Scan for the cell matching the given text and deliver its [X, Y] coordinate at center. 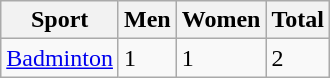
2 [298, 58]
Total [298, 20]
Sport [60, 20]
Women [221, 20]
Men [147, 20]
Badminton [60, 58]
